Return (X, Y) of the center of cell containing provided text 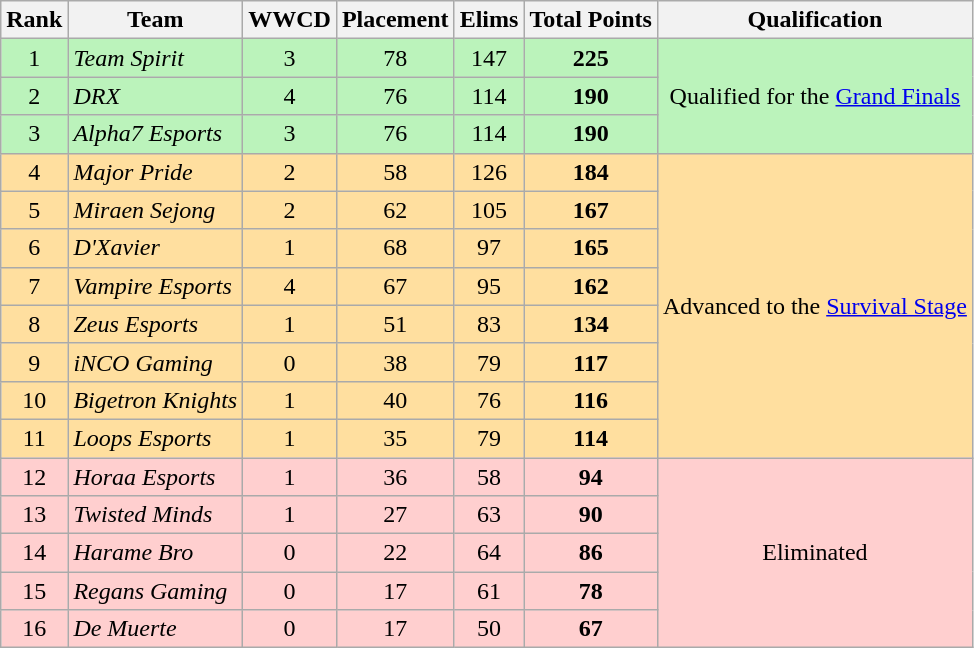
40 (395, 400)
165 (591, 248)
Qualified for the Grand Finals (814, 96)
86 (591, 553)
116 (591, 400)
105 (489, 210)
DRX (156, 96)
97 (489, 248)
7 (34, 286)
Major Pride (156, 172)
167 (591, 210)
Team Spirit (156, 58)
Twisted Minds (156, 515)
61 (489, 591)
Vampire Esports (156, 286)
Advanced to the Survival Stage (814, 305)
13 (34, 515)
147 (489, 58)
90 (591, 515)
36 (395, 477)
9 (34, 362)
De Muerte (156, 629)
16 (34, 629)
94 (591, 477)
83 (489, 324)
Horaa Esports (156, 477)
11 (34, 438)
35 (395, 438)
D'Xavier (156, 248)
95 (489, 286)
Elims (489, 20)
Miraen Sejong (156, 210)
5 (34, 210)
Rank (34, 20)
64 (489, 553)
Loops Esports (156, 438)
117 (591, 362)
63 (489, 515)
12 (34, 477)
225 (591, 58)
Bigetron Knights (156, 400)
62 (395, 210)
Placement (395, 20)
Alpha7 Esports (156, 134)
134 (591, 324)
68 (395, 248)
22 (395, 553)
51 (395, 324)
Zeus Esports (156, 324)
iNCO Gaming (156, 362)
Team (156, 20)
184 (591, 172)
10 (34, 400)
15 (34, 591)
Qualification (814, 20)
27 (395, 515)
WWCD (290, 20)
Regans Gaming (156, 591)
Eliminated (814, 553)
Harame Bro (156, 553)
162 (591, 286)
38 (395, 362)
8 (34, 324)
6 (34, 248)
14 (34, 553)
126 (489, 172)
Total Points (591, 20)
50 (489, 629)
